Pinpoint the cell where the given text exists, returning its [x, y] midpoint coordinate. 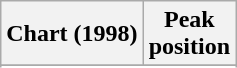
Peak position [189, 34]
Chart (1998) [72, 34]
